Provide the [x, y] coordinate of the cell's center where the given text is located.  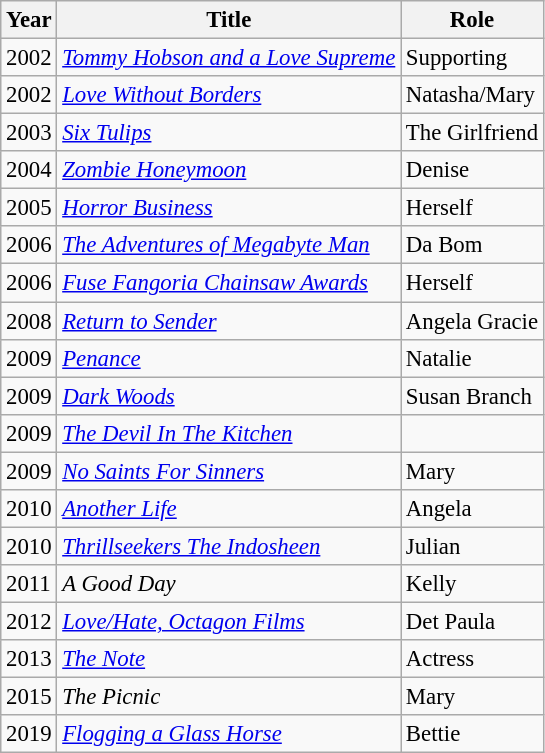
Another Life [229, 509]
The Note [229, 659]
2013 [29, 659]
Penance [229, 358]
The Devil In The Kitchen [229, 433]
2003 [29, 133]
Det Paula [472, 621]
Bettie [472, 734]
2019 [29, 734]
2015 [29, 697]
The Girlfriend [472, 133]
A Good Day [229, 584]
Horror Business [229, 208]
2011 [29, 584]
Supporting [472, 58]
Title [229, 20]
Love/Hate, Octagon Films [229, 621]
Natasha/Mary [472, 95]
The Picnic [229, 697]
Role [472, 20]
Flogging a Glass Horse [229, 734]
Tommy Hobson and a Love Supreme [229, 58]
Thrillseekers The Indosheen [229, 546]
Da Bom [472, 245]
Dark Woods [229, 396]
Zombie Honeymoon [229, 170]
2004 [29, 170]
2005 [29, 208]
Susan Branch [472, 396]
Love Without Borders [229, 95]
Natalie [472, 358]
Denise [472, 170]
2008 [29, 321]
Fuse Fangoria Chainsaw Awards [229, 283]
Kelly [472, 584]
Julian [472, 546]
Year [29, 20]
Actress [472, 659]
Angela [472, 509]
Return to Sender [229, 321]
Angela Gracie [472, 321]
Six Tulips [229, 133]
No Saints For Sinners [229, 471]
The Adventures of Megabyte Man [229, 245]
2012 [29, 621]
